From the cell containing the given text, extract its center point as [X, Y] coordinate. 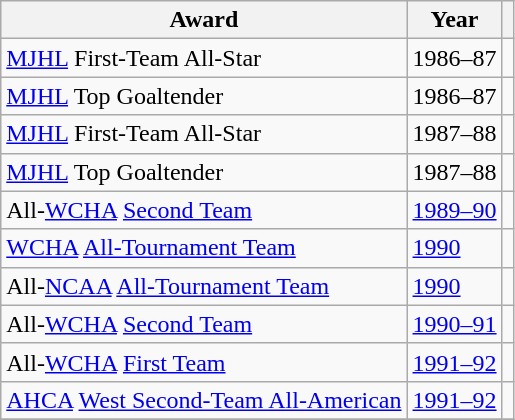
AHCA West Second-Team All-American [204, 400]
Award [204, 20]
1989–90 [454, 210]
1990–91 [454, 324]
WCHA All-Tournament Team [204, 248]
All-NCAA All-Tournament Team [204, 286]
All-WCHA First Team [204, 362]
Year [454, 20]
